Capture the cell that displays the provided text and extract its (X, Y) central coordinate. 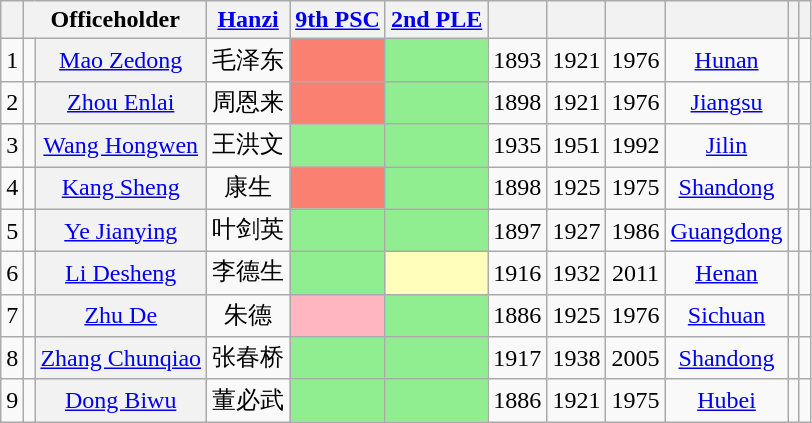
Jiangsu (726, 102)
9 (12, 400)
1897 (518, 230)
3 (12, 146)
Wang Hongwen (121, 146)
5 (12, 230)
1932 (576, 274)
Hanzi (248, 20)
1893 (518, 60)
李德生 (248, 274)
2nd PLE (436, 20)
董必武 (248, 400)
2005 (636, 358)
朱德 (248, 316)
康生 (248, 188)
1935 (518, 146)
1927 (576, 230)
张春桥 (248, 358)
周恩来 (248, 102)
1938 (576, 358)
Ye Jianying (121, 230)
1916 (518, 274)
Li Desheng (121, 274)
1992 (636, 146)
叶剑英 (248, 230)
Guangdong (726, 230)
Hunan (726, 60)
7 (12, 316)
Officeholder (116, 20)
Hubei (726, 400)
Sichuan (726, 316)
Zhou Enlai (121, 102)
Zhu De (121, 316)
王洪文 (248, 146)
8 (12, 358)
Zhang Chunqiao (121, 358)
Henan (726, 274)
Mao Zedong (121, 60)
毛泽东 (248, 60)
Kang Sheng (121, 188)
6 (12, 274)
Dong Biwu (121, 400)
2011 (636, 274)
4 (12, 188)
1951 (576, 146)
2 (12, 102)
9th PSC (338, 20)
Jilin (726, 146)
1 (12, 60)
1986 (636, 230)
1917 (518, 358)
